Search for the cell housing the specified text and yield its (X, Y) center coordinate. 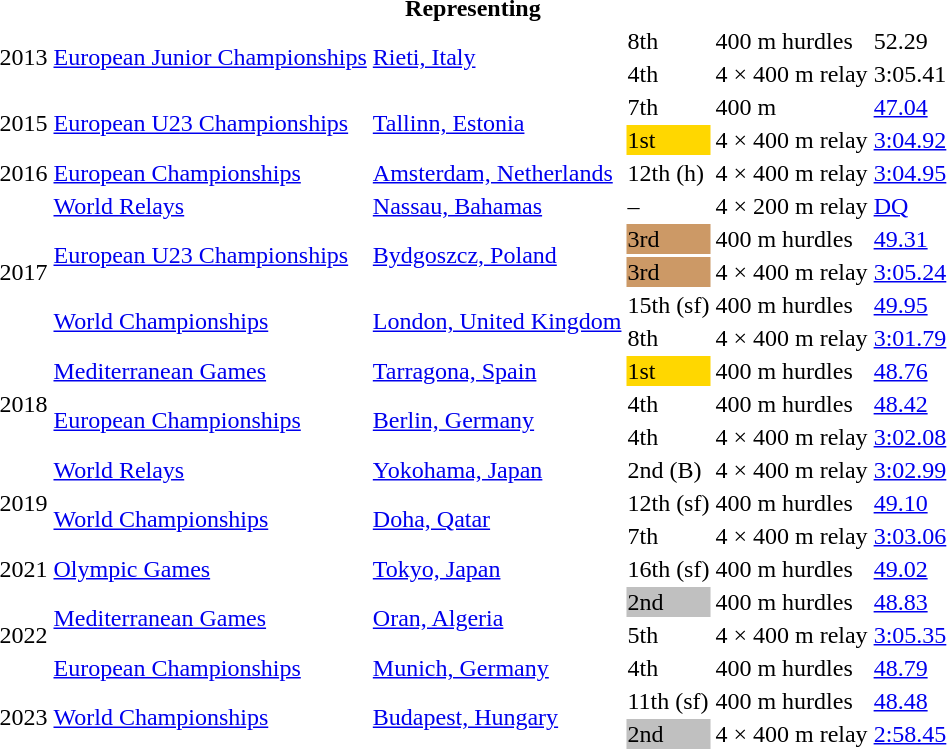
Tarragona, Spain (497, 371)
12th (sf) (668, 503)
4 × 200 m relay (792, 206)
Tokyo, Japan (497, 569)
Olympic Games (210, 569)
Oran, Algeria (497, 618)
Rieti, Italy (497, 58)
London, United Kingdom (497, 322)
12th (h) (668, 173)
– (668, 206)
400 m (792, 107)
2nd (B) (668, 470)
16th (sf) (668, 569)
Nassau, Bahamas (497, 206)
Amsterdam, Netherlands (497, 173)
Tallinn, Estonia (497, 124)
Yokohama, Japan (497, 470)
Doha, Qatar (497, 520)
Budapest, Hungary (497, 718)
Berlin, Germany (497, 420)
15th (sf) (668, 305)
European Junior Championships (210, 58)
Munich, Germany (497, 668)
5th (668, 635)
Bydgoszcz, Poland (497, 256)
11th (sf) (668, 701)
